Identify which cell holds the provided text, then report its (X, Y) central coordinate. 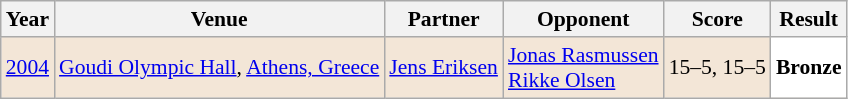
15–5, 15–5 (718, 68)
Goudi Olympic Hall, Athens, Greece (219, 68)
Jens Eriksen (444, 68)
Opponent (584, 19)
Year (28, 19)
Result (809, 19)
Bronze (809, 68)
Jonas Rasmussen Rikke Olsen (584, 68)
Score (718, 19)
2004 (28, 68)
Venue (219, 19)
Partner (444, 19)
